Extract the [X, Y] coordinate from the center of the cell holding the provided text.  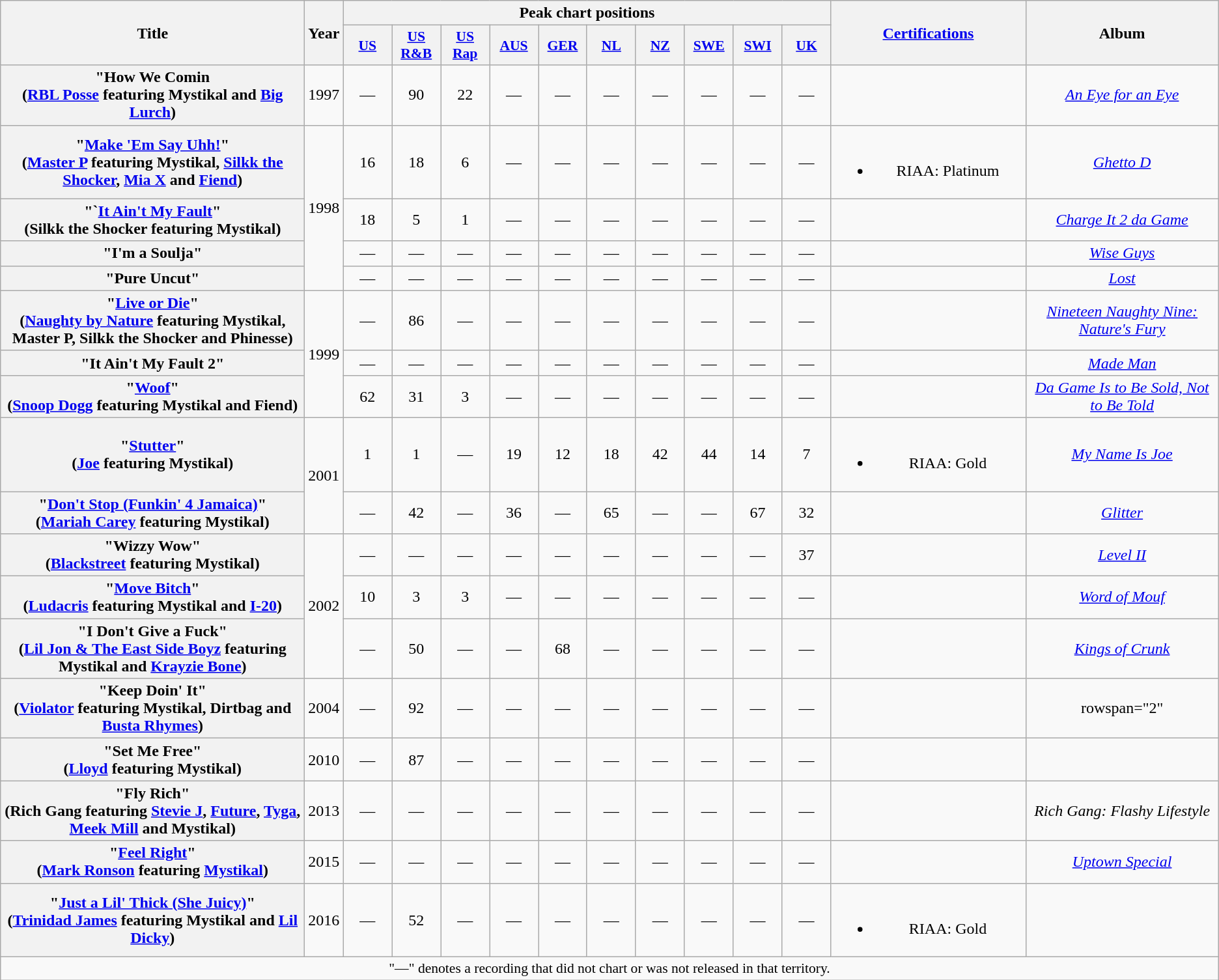
32 [806, 512]
"—" denotes a recording that did not chart or was not released in that territory. [609, 968]
"Live or Die"(Naughty by Nature featuring Mystikal, Master P, Silkk the Shocker and Phinesse) [152, 320]
Lost [1122, 278]
"Pure Uncut" [152, 278]
Title [152, 33]
12 [563, 455]
2016 [324, 919]
"It Ain't My Fault 2" [152, 363]
62 [367, 396]
Nineteen Naughty Nine: Nature's Fury [1122, 320]
"Make 'Em Say Uhh!"(Master P featuring Mystikal, Silkk the Shocker, Mia X and Fiend) [152, 161]
50 [417, 649]
Ghetto D [1122, 161]
68 [563, 649]
36 [514, 512]
GER [563, 46]
10 [367, 598]
AUS [514, 46]
"I'm a Soulja" [152, 253]
Kings of Crunk [1122, 649]
87 [417, 759]
44 [708, 455]
Year [324, 33]
31 [417, 396]
2001 [324, 475]
Level II [1122, 555]
Charge It 2 da Game [1122, 220]
19 [514, 455]
"Fly Rich"(Rich Gang featuring Stevie J, Future, Tyga, Meek Mill and Mystikal) [152, 811]
NL [611, 46]
"`It Ain't My Fault"(Silkk the Shocker featuring Mystikal) [152, 220]
1997 [324, 95]
Word of Mouf [1122, 598]
1999 [324, 354]
"I Don't Give a Fuck"(Lil Jon & The East Side Boyz featuring Mystikal and Krayzie Bone) [152, 649]
SWE [708, 46]
Glitter [1122, 512]
My Name Is Joe [1122, 455]
Certifications [929, 33]
"Keep Doin' It"(Violator featuring Mystikal, Dirtbag and Busta Rhymes) [152, 708]
An Eye for an Eye [1122, 95]
"How We Comin(RBL Posse featuring Mystikal and Big Lurch) [152, 95]
USRap [465, 46]
Made Man [1122, 363]
USR&B [417, 46]
US [367, 46]
Peak chart positions [587, 13]
RIAA: Platinum [929, 161]
Wise Guys [1122, 253]
2015 [324, 862]
"Wizzy Wow"(Blackstreet featuring Mystikal) [152, 555]
92 [417, 708]
"Don't Stop (Funkin' 4 Jamaica)"(Mariah Carey featuring Mystikal) [152, 512]
Rich Gang: Flashy Lifestyle [1122, 811]
1998 [324, 208]
"Woof"(Snoop Dogg featuring Mystikal and Fiend) [152, 396]
37 [806, 555]
5 [417, 220]
2013 [324, 811]
"Stutter"(Joe featuring Mystikal) [152, 455]
"Just a Lil' Thick (She Juicy)"(Trinidad James featuring Mystikal and Lil Dicky) [152, 919]
22 [465, 95]
"Move Bitch"(Ludacris featuring Mystikal and I-20) [152, 598]
"Feel Right"(Mark Ronson featuring Mystikal) [152, 862]
14 [758, 455]
NZ [660, 46]
Da Game Is to Be Sold, Not to Be Told [1122, 396]
2002 [324, 606]
SWI [758, 46]
52 [417, 919]
7 [806, 455]
UK [806, 46]
rowspan="2" [1122, 708]
86 [417, 320]
90 [417, 95]
16 [367, 161]
Uptown Special [1122, 862]
67 [758, 512]
"Set Me Free"(Lloyd featuring Mystikal) [152, 759]
2004 [324, 708]
Album [1122, 33]
65 [611, 512]
6 [465, 161]
2010 [324, 759]
